Locate the cell with the specified text and output its (x, y) center coordinate. 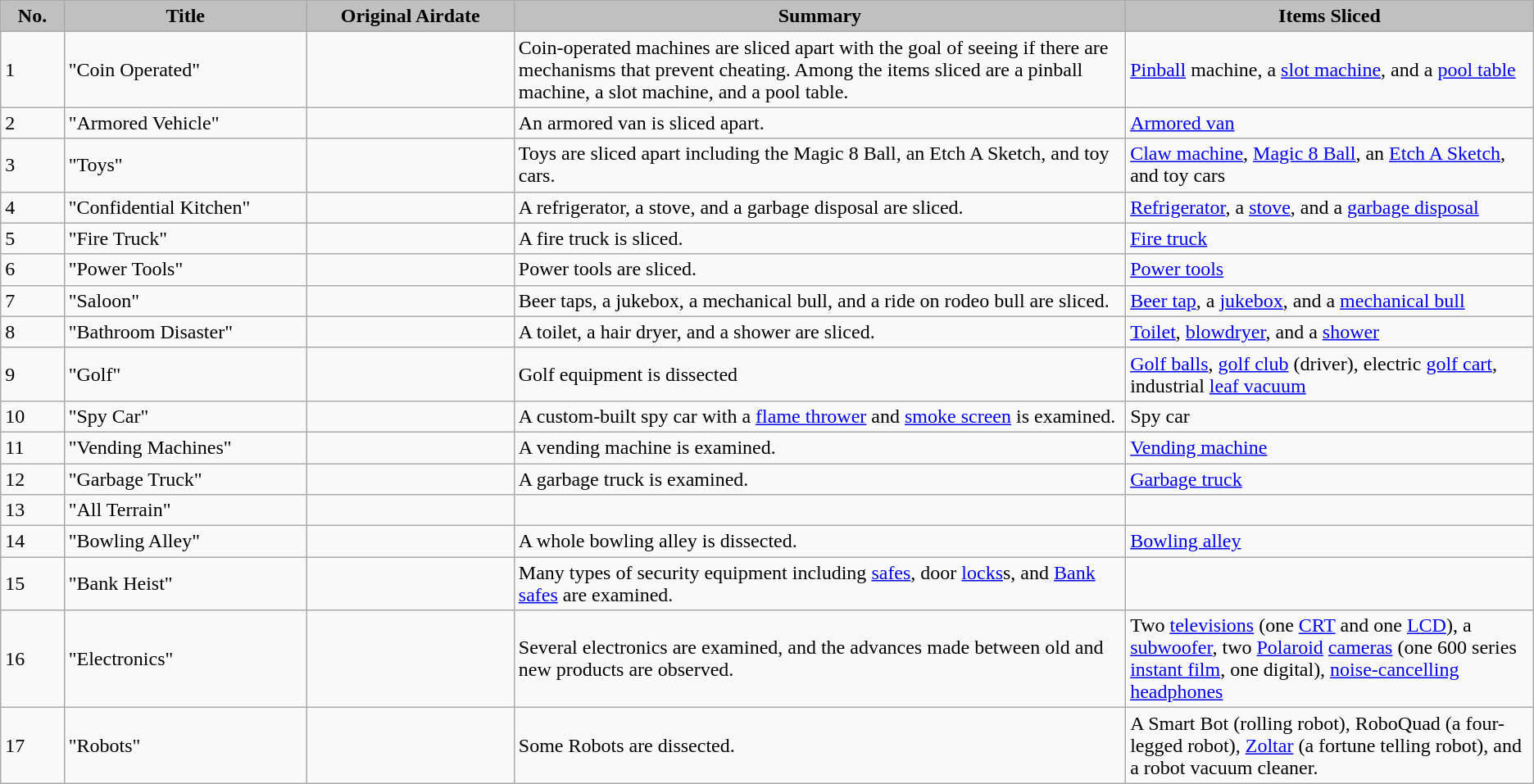
Two televisions (one CRT and one LCD), a subwoofer, two Polaroid cameras (one 600 series instant film, one digital), noise-cancelling headphones (1330, 659)
A toilet, a hair dryer, and a shower are sliced. (819, 332)
"All Terrain" (185, 510)
Vending machine (1330, 447)
17 (33, 745)
14 (33, 542)
"Armored Vehicle" (185, 123)
Summary (819, 16)
"Robots" (185, 745)
7 (33, 301)
Toys are sliced apart including the Magic 8 Ball, an Etch A Sketch, and toy cars. (819, 165)
Power tools (1330, 270)
A Smart Bot (rolling robot), RoboQuad (a four-legged robot), Zoltar (a fortune telling robot), and a robot vacuum cleaner. (1330, 745)
16 (33, 659)
Garbage truck (1330, 479)
"Bathroom Disaster" (185, 332)
Refrigerator, a stove, and a garbage disposal (1330, 207)
8 (33, 332)
2 (33, 123)
"Garbage Truck" (185, 479)
A refrigerator, a stove, and a garbage disposal are sliced. (819, 207)
4 (33, 207)
Many types of security equipment including safes, door lockss, and Bank safes are examined. (819, 583)
"Toys" (185, 165)
11 (33, 447)
A fire truck is sliced. (819, 238)
15 (33, 583)
3 (33, 165)
"Vending Machines" (185, 447)
"Coin Operated" (185, 70)
Some Robots are dissected. (819, 745)
Golf equipment is dissected (819, 374)
"Fire Truck" (185, 238)
A custom-built spy car with a flame thrower and smoke screen is examined. (819, 416)
Spy car (1330, 416)
Golf balls, golf club (driver), electric golf cart, industrial leaf vacuum (1330, 374)
Fire truck (1330, 238)
1 (33, 70)
"Spy Car" (185, 416)
No. (33, 16)
"Power Tools" (185, 270)
13 (33, 510)
Pinball machine, a slot machine, and a pool table (1330, 70)
Original Airdate (410, 16)
Armored van (1330, 123)
A garbage truck is examined. (819, 479)
10 (33, 416)
"Saloon" (185, 301)
"Electronics" (185, 659)
Beer taps, a jukebox, a mechanical bull, and a ride on rodeo bull are sliced. (819, 301)
"Bank Heist" (185, 583)
"Confidential Kitchen" (185, 207)
5 (33, 238)
"Bowling Alley" (185, 542)
Power tools are sliced. (819, 270)
6 (33, 270)
Several electronics are examined, and the advances made between old and new products are observed. (819, 659)
12 (33, 479)
Title (185, 16)
Claw machine, Magic 8 Ball, an Etch A Sketch, and toy cars (1330, 165)
Items Sliced (1330, 16)
Beer tap, a jukebox, and a mechanical bull (1330, 301)
A vending machine is examined. (819, 447)
9 (33, 374)
"Golf" (185, 374)
An armored van is sliced apart. (819, 123)
Bowling alley (1330, 542)
A whole bowling alley is dissected. (819, 542)
Toilet, blowdryer, and a shower (1330, 332)
